For the text-containing cell, return its midpoint in (X, Y) coordinate format. 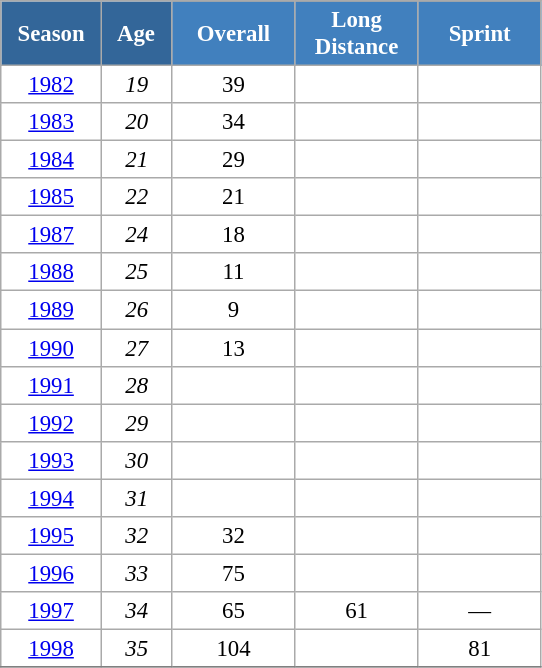
1994 (52, 498)
35 (136, 648)
28 (136, 385)
1985 (52, 197)
1992 (52, 423)
26 (136, 310)
Overall (234, 34)
Long Distance (356, 34)
— (480, 611)
Sprint (480, 34)
18 (234, 235)
39 (234, 85)
27 (136, 348)
Age (136, 34)
61 (356, 611)
1990 (52, 348)
1995 (52, 536)
25 (136, 273)
31 (136, 498)
1983 (52, 122)
1989 (52, 310)
1982 (52, 85)
13 (234, 348)
30 (136, 460)
1997 (52, 611)
1991 (52, 385)
22 (136, 197)
24 (136, 235)
104 (234, 648)
1996 (52, 573)
11 (234, 273)
20 (136, 122)
1993 (52, 460)
1988 (52, 273)
9 (234, 310)
Season (52, 34)
1987 (52, 235)
19 (136, 85)
33 (136, 573)
1998 (52, 648)
1984 (52, 160)
75 (234, 573)
65 (234, 611)
81 (480, 648)
